Identify which cell holds the provided text, then report its [x, y] central coordinate. 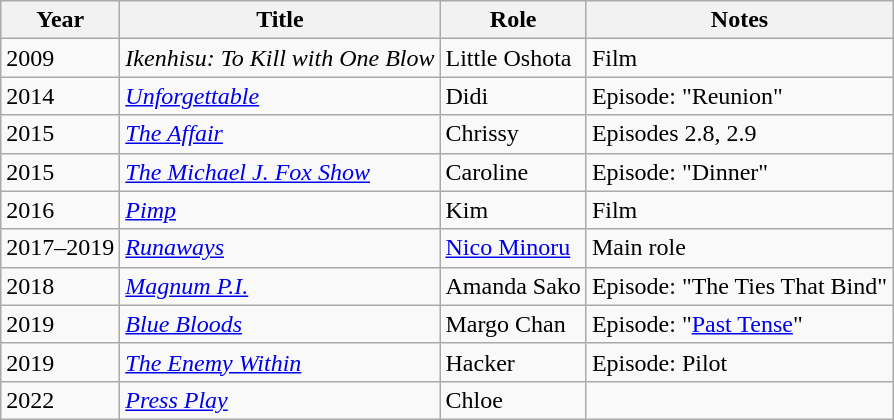
Episode: "Dinner" [739, 172]
The Affair [280, 134]
Kim [513, 210]
Blue Bloods [280, 324]
Little Oshota [513, 58]
Title [280, 20]
2018 [60, 286]
Ikenhisu: To Kill with One Blow [280, 58]
2016 [60, 210]
Chloe [513, 400]
Episode: Pilot [739, 362]
2014 [60, 96]
Amanda Sako [513, 286]
Episode: "Reunion" [739, 96]
Episodes 2.8, 2.9 [739, 134]
Caroline [513, 172]
Hacker [513, 362]
The Michael J. Fox Show [280, 172]
Episode: "Past Tense" [739, 324]
The Enemy Within [280, 362]
Margo Chan [513, 324]
Year [60, 20]
Runaways [280, 248]
2017–2019 [60, 248]
Notes [739, 20]
Unforgettable [280, 96]
Press Play [280, 400]
Main role [739, 248]
Pimp [280, 210]
Nico Minoru [513, 248]
Didi [513, 96]
Chrissy [513, 134]
Role [513, 20]
Episode: "The Ties That Bind" [739, 286]
2009 [60, 58]
2022 [60, 400]
Magnum P.I. [280, 286]
